Scan for the cell matching the given text and deliver its (x, y) coordinate at center. 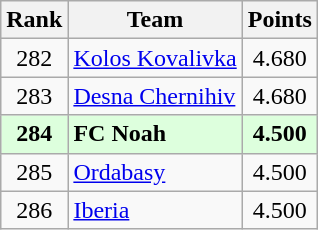
Iberia (155, 210)
Team (155, 20)
Ordabasy (155, 172)
Kolos Kovalivka (155, 58)
285 (34, 172)
286 (34, 210)
FC Noah (155, 134)
283 (34, 96)
Points (280, 20)
284 (34, 134)
282 (34, 58)
Desna Chernihiv (155, 96)
Rank (34, 20)
